Find where the given text appears and provide that cell's center as (X, Y) coordinate. 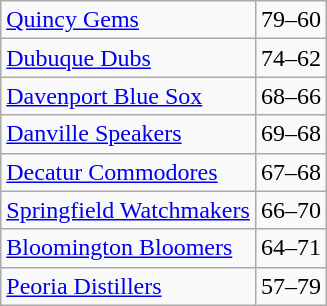
67–68 (290, 172)
66–70 (290, 210)
68–66 (290, 96)
57–79 (290, 286)
69–68 (290, 134)
Dubuque Dubs (128, 58)
64–71 (290, 248)
74–62 (290, 58)
Danville Speakers (128, 134)
Springfield Watchmakers (128, 210)
Davenport Blue Sox (128, 96)
79–60 (290, 20)
Decatur Commodores (128, 172)
Peoria Distillers (128, 286)
Bloomington Bloomers (128, 248)
Quincy Gems (128, 20)
